Search for the cell housing the specified text and yield its (x, y) center coordinate. 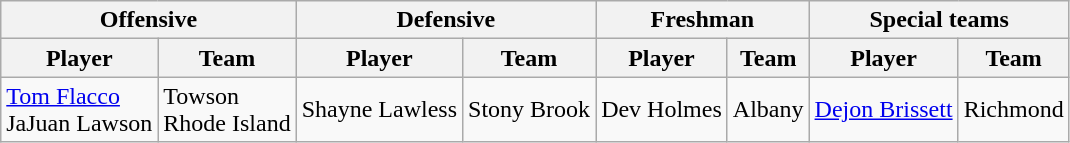
Dejon Brissett (884, 110)
Dev Holmes (662, 110)
Richmond (1014, 110)
Shayne Lawless (379, 110)
Albany (768, 110)
Stony Brook (530, 110)
Tom FlaccoJaJuan Lawson (80, 110)
Offensive (148, 20)
Defensive (446, 20)
Freshman (702, 20)
TowsonRhode Island (227, 110)
Special teams (939, 20)
